Search for the cell housing the specified text and yield its [X, Y] center coordinate. 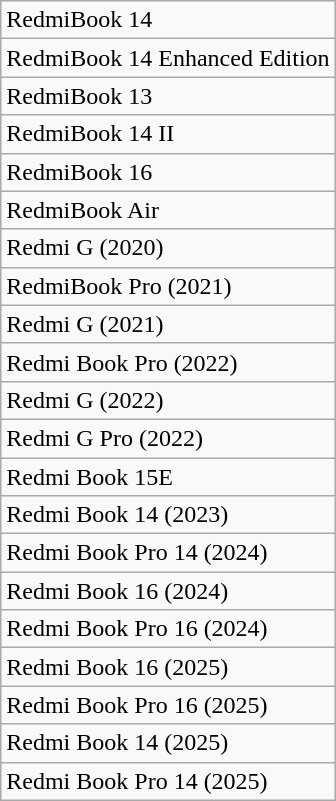
RedmiBook 14 [168, 20]
Redmi Book Pro (2022) [168, 362]
Redmi G (2021) [168, 324]
RedmiBook 14 II [168, 134]
Redmi Book 16 (2025) [168, 667]
RedmiBook 16 [168, 172]
Redmi Book Pro 14 (2024) [168, 553]
Redmi Book Pro 14 (2025) [168, 781]
Redmi Book Pro 16 (2024) [168, 629]
Redmi Book Pro 16 (2025) [168, 705]
RedmiBook Air [168, 210]
Redmi G (2022) [168, 400]
Redmi Book 14 (2025) [168, 743]
Redmi Book 14 (2023) [168, 515]
RedmiBook Pro (2021) [168, 286]
Redmi Book 16 (2024) [168, 591]
RedmiBook 13 [168, 96]
RedmiBook 14 Enhanced Edition [168, 58]
Redmi G Pro (2022) [168, 438]
Redmi G (2020) [168, 248]
Redmi Book 15E [168, 477]
